Provide the (X, Y) coordinate of the cell's center where the given text is located.  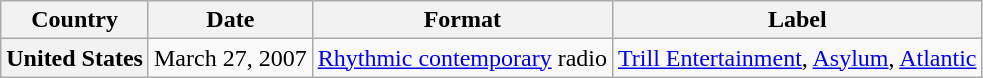
Label (798, 20)
Country (75, 20)
Trill Entertainment, Asylum, Atlantic (798, 58)
Format (462, 20)
Date (230, 20)
United States (75, 58)
March 27, 2007 (230, 58)
Rhythmic contemporary radio (462, 58)
